Search for the cell housing the specified text and yield its [x, y] center coordinate. 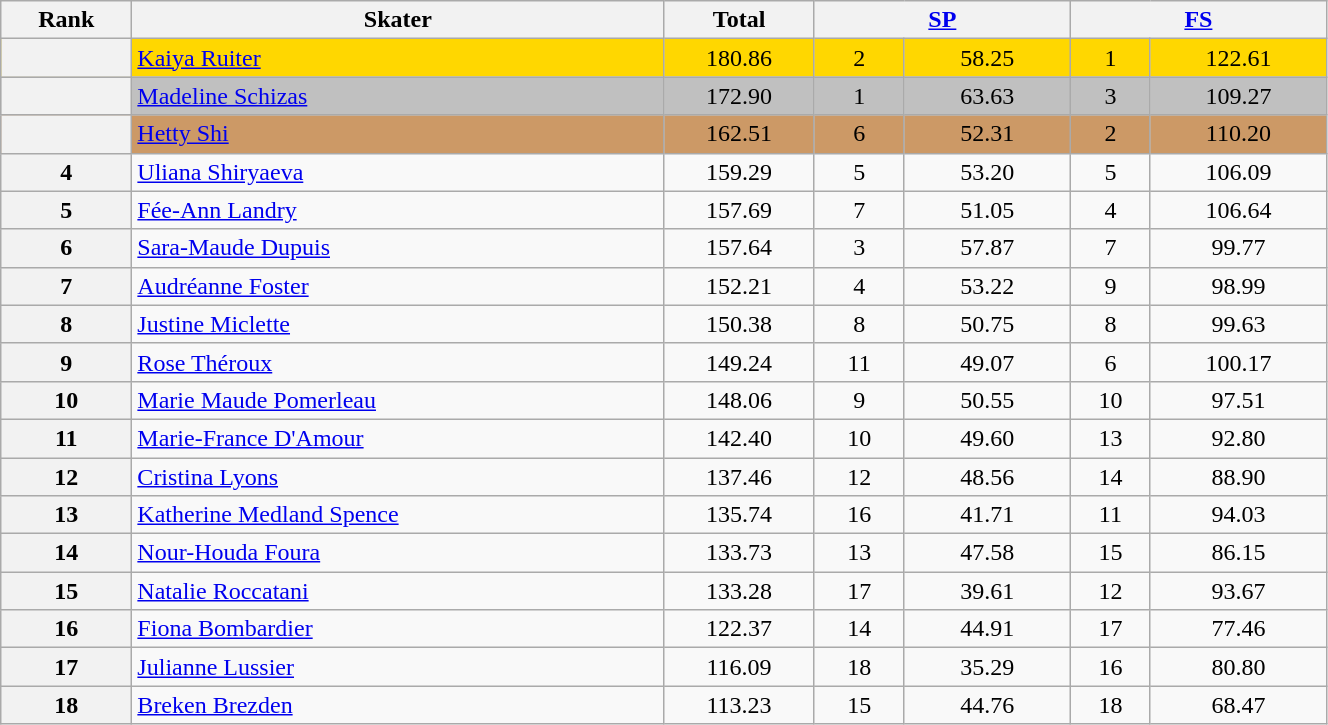
Nour-Houda Foura [398, 553]
44.76 [987, 705]
49.07 [987, 362]
122.37 [740, 629]
106.64 [1238, 210]
FS [1198, 20]
Fiona Bombardier [398, 629]
Marie Maude Pomerleau [398, 400]
63.63 [987, 96]
53.22 [987, 286]
Hetty Shi [398, 134]
92.80 [1238, 438]
172.90 [740, 96]
Katherine Medland Spence [398, 515]
49.60 [987, 438]
47.58 [987, 553]
Cristina Lyons [398, 477]
Fée-Ann Landry [398, 210]
Natalie Roccatani [398, 591]
122.61 [1238, 58]
106.09 [1238, 172]
48.56 [987, 477]
Kaiya Ruiter [398, 58]
157.64 [740, 248]
Audréanne Foster [398, 286]
100.17 [1238, 362]
99.77 [1238, 248]
Julianne Lussier [398, 667]
50.55 [987, 400]
Breken Brezden [398, 705]
137.46 [740, 477]
39.61 [987, 591]
Sara-Maude Dupuis [398, 248]
180.86 [740, 58]
35.29 [987, 667]
Skater [398, 20]
SP [942, 20]
41.71 [987, 515]
77.46 [1238, 629]
150.38 [740, 324]
44.91 [987, 629]
97.51 [1238, 400]
68.47 [1238, 705]
52.31 [987, 134]
Uliana Shiryaeva [398, 172]
Madeline Schizas [398, 96]
Rank [66, 20]
162.51 [740, 134]
53.20 [987, 172]
152.21 [740, 286]
159.29 [740, 172]
51.05 [987, 210]
116.09 [740, 667]
50.75 [987, 324]
135.74 [740, 515]
Marie-France D'Amour [398, 438]
88.90 [1238, 477]
113.23 [740, 705]
133.73 [740, 553]
133.28 [740, 591]
93.67 [1238, 591]
Justine Miclette [398, 324]
94.03 [1238, 515]
98.99 [1238, 286]
86.15 [1238, 553]
57.87 [987, 248]
58.25 [987, 58]
Rose Théroux [398, 362]
148.06 [740, 400]
149.24 [740, 362]
80.80 [1238, 667]
157.69 [740, 210]
Total [740, 20]
110.20 [1238, 134]
142.40 [740, 438]
109.27 [1238, 96]
99.63 [1238, 324]
